Locate the cell with the specified text and output its [x, y] center coordinate. 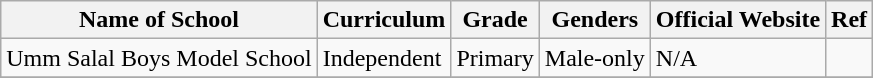
Ref [850, 20]
Name of School [159, 20]
Curriculum [384, 20]
Official Website [738, 20]
N/A [738, 58]
Primary [495, 58]
Independent [384, 58]
Genders [594, 20]
Umm Salal Boys Model School [159, 58]
Grade [495, 20]
Male-only [594, 58]
